Output the (x, y) coordinate of the center of the cell containing the given text.  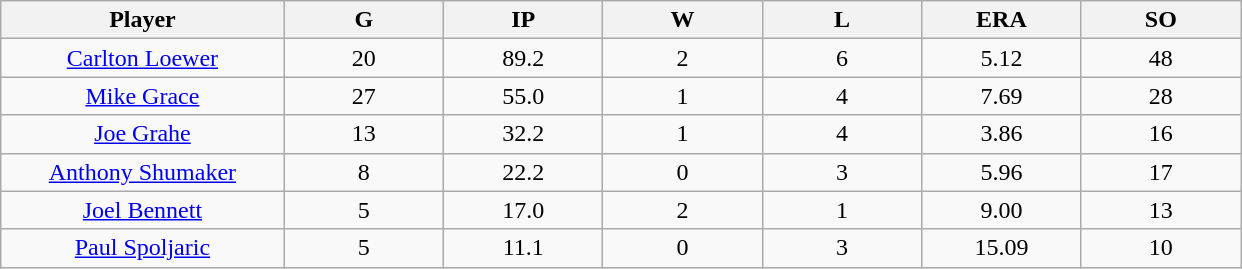
Mike Grace (142, 96)
22.2 (524, 172)
G (364, 20)
W (682, 20)
55.0 (524, 96)
32.2 (524, 134)
Paul Spoljaric (142, 248)
28 (1160, 96)
Joel Bennett (142, 210)
8 (364, 172)
SO (1160, 20)
3.86 (1002, 134)
9.00 (1002, 210)
7.69 (1002, 96)
27 (364, 96)
L (842, 20)
ERA (1002, 20)
15.09 (1002, 248)
Carlton Loewer (142, 58)
IP (524, 20)
48 (1160, 58)
5.12 (1002, 58)
10 (1160, 248)
20 (364, 58)
5.96 (1002, 172)
Anthony Shumaker (142, 172)
89.2 (524, 58)
16 (1160, 134)
17 (1160, 172)
6 (842, 58)
Player (142, 20)
Joe Grahe (142, 134)
11.1 (524, 248)
17.0 (524, 210)
